Detect which cell encompasses the target text, then output its (X, Y) center coordinate. 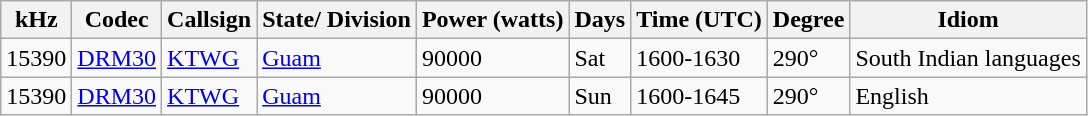
Days (600, 20)
1600-1645 (700, 96)
1600-1630 (700, 58)
Idiom (968, 20)
English (968, 96)
kHz (36, 20)
Codec (117, 20)
Degree (808, 20)
Power (watts) (492, 20)
Sat (600, 58)
South Indian languages (968, 58)
Time (UTC) (700, 20)
Sun (600, 96)
Callsign (210, 20)
State/ Division (337, 20)
